For the text-containing cell, return its midpoint in [x, y] coordinate format. 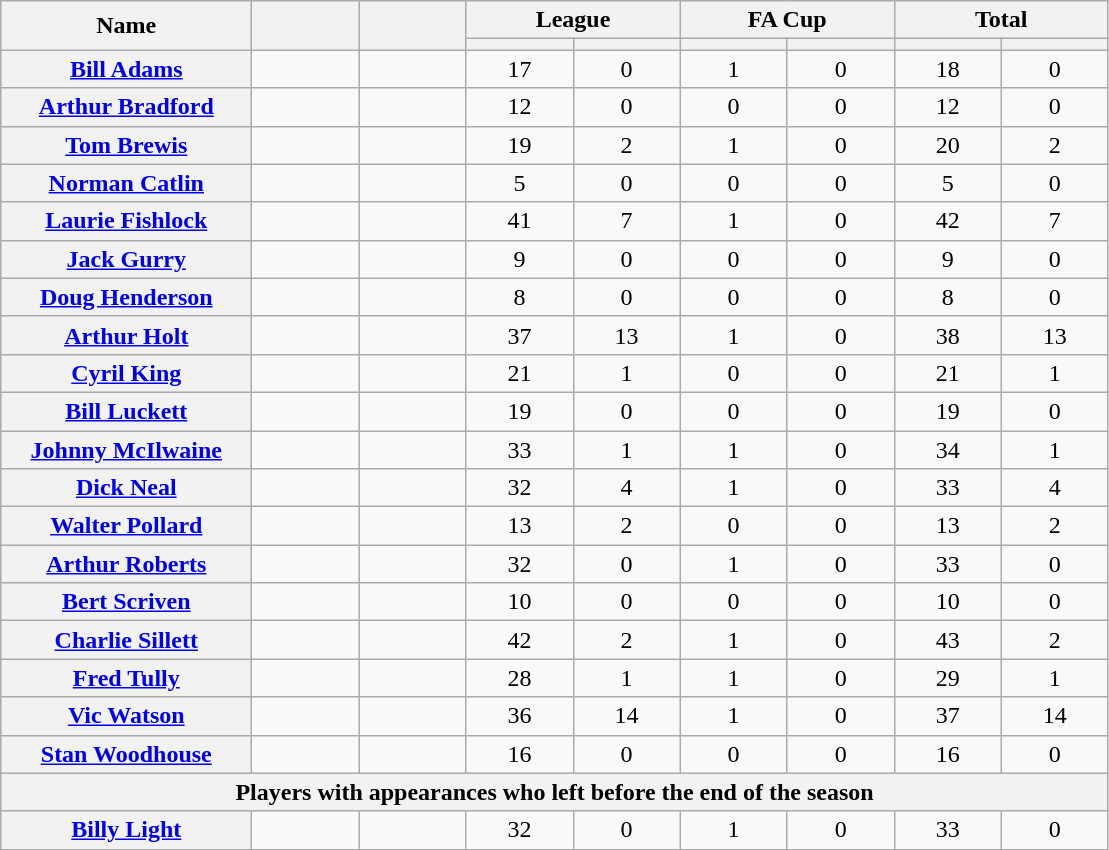
18 [948, 69]
28 [520, 678]
Charlie Sillett [126, 640]
38 [948, 335]
FA Cup [787, 20]
Players with appearances who left before the end of the season [555, 792]
Cyril King [126, 373]
Arthur Bradford [126, 107]
34 [948, 449]
Johnny McIlwaine [126, 449]
Arthur Roberts [126, 564]
Billy Light [126, 830]
17 [520, 69]
41 [520, 221]
Jack Gurry [126, 259]
36 [520, 716]
Laurie Fishlock [126, 221]
Tom Brewis [126, 145]
Doug Henderson [126, 297]
Walter Pollard [126, 526]
Stan Woodhouse [126, 754]
Bill Adams [126, 69]
Bert Scriven [126, 602]
Bill Luckett [126, 411]
Dick Neal [126, 488]
Arthur Holt [126, 335]
League [573, 20]
20 [948, 145]
29 [948, 678]
Fred Tully [126, 678]
Norman Catlin [126, 183]
43 [948, 640]
Vic Watson [126, 716]
Total [1001, 20]
Name [126, 26]
